Detect which cell encompasses the target text, then output its [x, y] center coordinate. 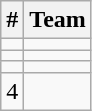
Team [58, 20]
4 [12, 91]
# [12, 20]
